Capture the cell that displays the provided text and extract its (x, y) central coordinate. 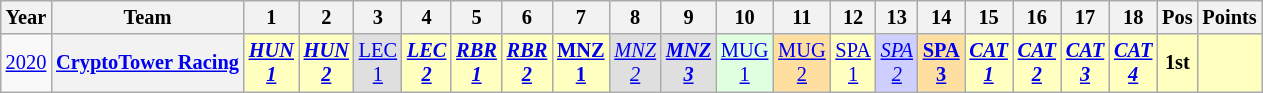
CAT3 (1085, 63)
9 (688, 17)
CAT2 (1037, 63)
CAT1 (989, 63)
18 (1133, 17)
1st (1177, 63)
5 (476, 17)
4 (426, 17)
2 (326, 17)
Team (148, 17)
3 (378, 17)
2020 (26, 63)
Points (1230, 17)
SPA2 (897, 63)
7 (580, 17)
SPA1 (854, 63)
14 (942, 17)
16 (1037, 17)
LEC1 (378, 63)
HUN1 (272, 63)
MNZ3 (688, 63)
12 (854, 17)
Pos (1177, 17)
Year (26, 17)
HUN2 (326, 63)
1 (272, 17)
MUG1 (744, 63)
13 (897, 17)
MNZ2 (635, 63)
6 (527, 17)
11 (802, 17)
RBR1 (476, 63)
17 (1085, 17)
SPA3 (942, 63)
CryptoTower Racing (148, 63)
MNZ1 (580, 63)
RBR2 (527, 63)
8 (635, 17)
LEC2 (426, 63)
MUG2 (802, 63)
15 (989, 17)
CAT4 (1133, 63)
10 (744, 17)
